From the cell containing the given text, extract its center point as (x, y) coordinate. 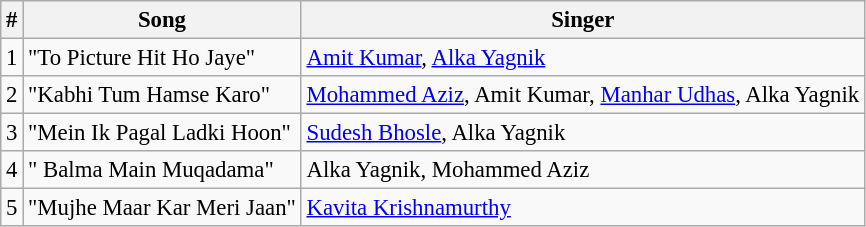
Mohammed Aziz, Amit Kumar, Manhar Udhas, Alka Yagnik (582, 95)
# (12, 20)
Singer (582, 20)
5 (12, 208)
Amit Kumar, Alka Yagnik (582, 58)
" Balma Main Muqadama" (162, 170)
Alka Yagnik, Mohammed Aziz (582, 170)
"Mein Ik Pagal Ladki Hoon" (162, 133)
Sudesh Bhosle, Alka Yagnik (582, 133)
2 (12, 95)
"Kabhi Tum Hamse Karo" (162, 95)
Kavita Krishnamurthy (582, 208)
3 (12, 133)
4 (12, 170)
1 (12, 58)
"Mujhe Maar Kar Meri Jaan" (162, 208)
Song (162, 20)
"To Picture Hit Ho Jaye" (162, 58)
